Search for the cell housing the specified text and yield its [X, Y] center coordinate. 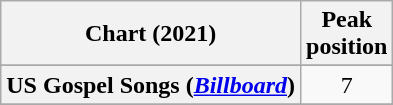
7 [347, 85]
Chart (2021) [151, 34]
US Gospel Songs (Billboard) [151, 85]
Peakposition [347, 34]
